Capture the cell that displays the provided text and extract its [x, y] central coordinate. 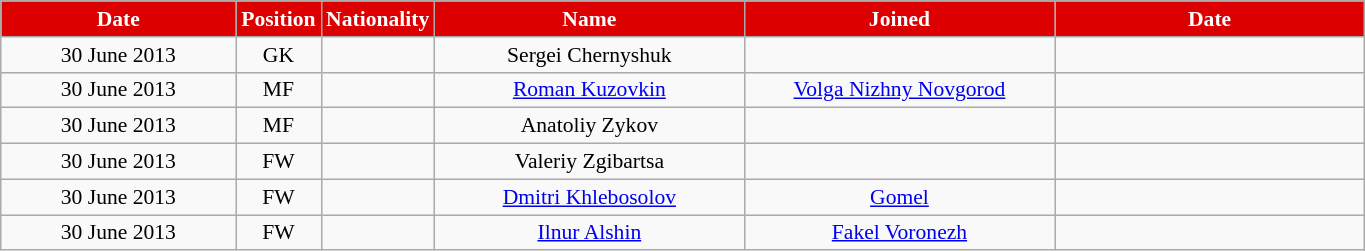
Nationality [378, 19]
Dmitri Khlebosolov [589, 197]
Name [589, 19]
GK [278, 55]
Position [278, 19]
Sergei Chernyshuk [589, 55]
Anatoliy Zykov [589, 126]
Roman Kuzovkin [589, 90]
Ilnur Alshin [589, 233]
Joined [899, 19]
Gomel [899, 197]
Valeriy Zgibartsa [589, 162]
Volga Nizhny Novgorod [899, 90]
Fakel Voronezh [899, 233]
